Pinpoint the cell where the given text exists, returning its [X, Y] midpoint coordinate. 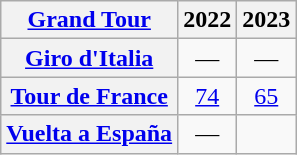
65 [266, 96]
Vuelta a España [90, 134]
Tour de France [90, 96]
Giro d'Italia [90, 58]
74 [208, 96]
2022 [208, 20]
2023 [266, 20]
Grand Tour [90, 20]
